Search for the cell housing the specified text and yield its (X, Y) center coordinate. 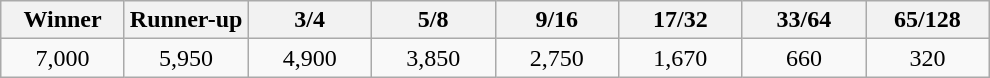
3,850 (433, 58)
1,670 (681, 58)
Runner-up (186, 20)
9/16 (557, 20)
5/8 (433, 20)
320 (928, 58)
65/128 (928, 20)
Winner (63, 20)
33/64 (804, 20)
17/32 (681, 20)
2,750 (557, 58)
5,950 (186, 58)
4,900 (310, 58)
7,000 (63, 58)
3/4 (310, 20)
660 (804, 58)
